Detect which cell encompasses the target text, then output its [X, Y] center coordinate. 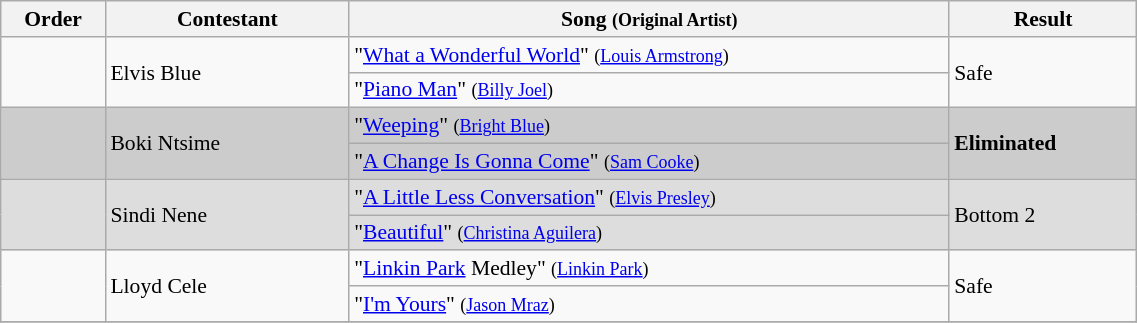
"A Change Is Gonna Come" (Sam Cooke) [649, 162]
Boki Ntsime [227, 144]
Order [54, 19]
Result [1043, 19]
"I'm Yours" (Jason Mraz) [649, 304]
"Piano Man" (Billy Joel) [649, 90]
"Linkin Park Medley" (Linkin Park) [649, 269]
Eliminated [1043, 144]
Elvis Blue [227, 72]
Bottom 2 [1043, 214]
"Weeping" (Bright Blue) [649, 126]
"What a Wonderful World" (Louis Armstrong) [649, 55]
Lloyd Cele [227, 286]
Contestant [227, 19]
Song (Original Artist) [649, 19]
"A Little Less Conversation" (Elvis Presley) [649, 197]
Sindi Nene [227, 214]
"Beautiful" (Christina Aguilera) [649, 233]
